Return [X, Y] of the center of cell containing provided text 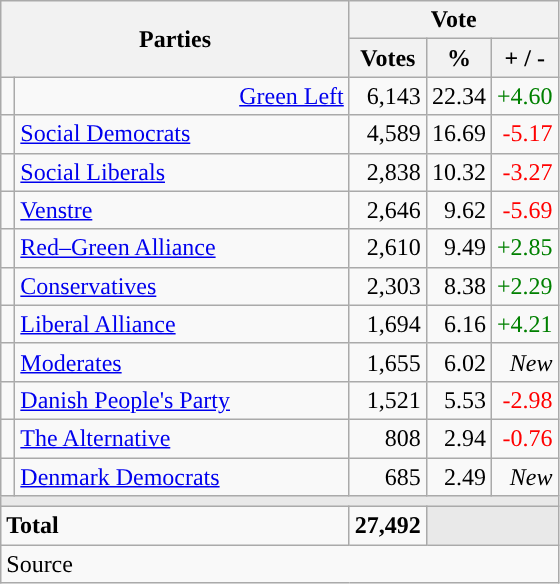
22.34 [458, 96]
-2.98 [524, 400]
Venstre [182, 210]
Denmark Democrats [182, 477]
9.49 [458, 248]
Social Liberals [182, 172]
2.49 [458, 477]
+4.21 [524, 324]
Red–Green Alliance [182, 248]
6.16 [458, 324]
1,694 [388, 324]
8.38 [458, 286]
+2.85 [524, 248]
1,521 [388, 400]
Total [176, 526]
+ / - [524, 58]
27,492 [388, 526]
2,610 [388, 248]
Danish People's Party [182, 400]
-3.27 [524, 172]
685 [388, 477]
Parties [176, 39]
808 [388, 438]
Green Left [182, 96]
2,838 [388, 172]
6,143 [388, 96]
Liberal Alliance [182, 324]
5.53 [458, 400]
9.62 [458, 210]
2.94 [458, 438]
10.32 [458, 172]
2,303 [388, 286]
Votes [388, 58]
+2.29 [524, 286]
Conservatives [182, 286]
+4.60 [524, 96]
-0.76 [524, 438]
Social Democrats [182, 134]
-5.69 [524, 210]
Moderates [182, 362]
2,646 [388, 210]
6.02 [458, 362]
-5.17 [524, 134]
The Alternative [182, 438]
4,589 [388, 134]
Source [280, 564]
Vote [454, 20]
% [458, 58]
1,655 [388, 362]
16.69 [458, 134]
